Pinpoint the cell where the given text exists, returning its [x, y] midpoint coordinate. 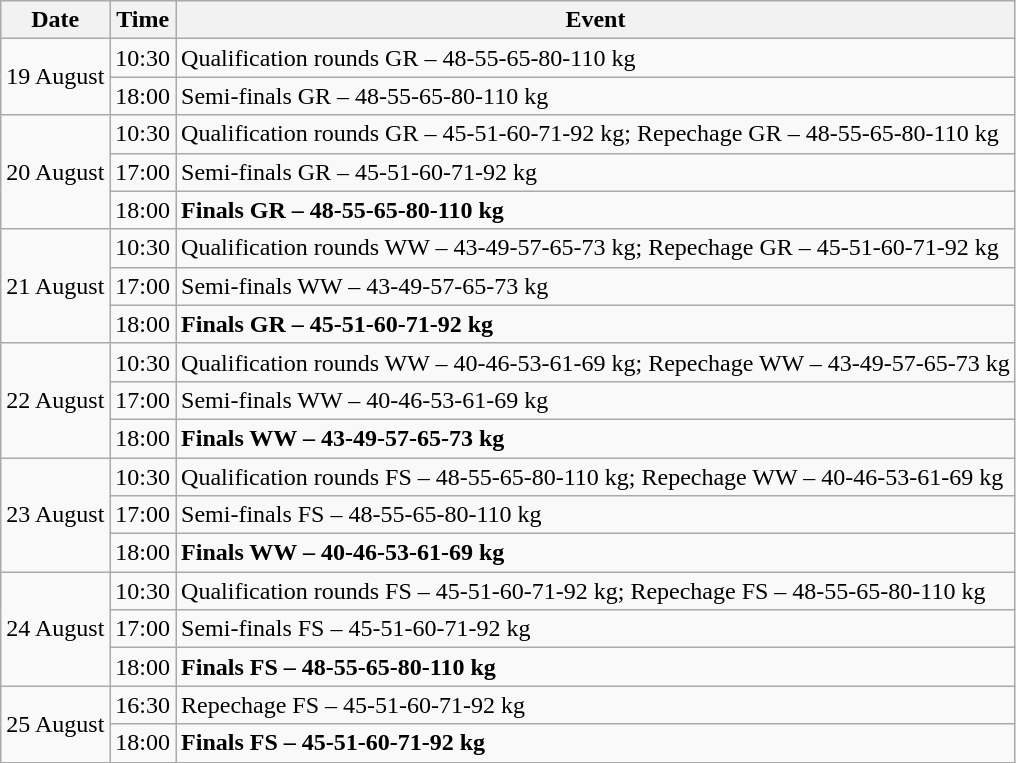
Finals FS – 48-55-65-80-110 kg [596, 667]
Semi-finals GR – 48-55-65-80-110 kg [596, 96]
Date [56, 20]
Semi-finals WW – 40-46-53-61-69 kg [596, 400]
Finals GR – 48-55-65-80-110 kg [596, 210]
16:30 [143, 705]
Qualification rounds FS – 45-51-60-71-92 kg; Repechage FS – 48-55-65-80-110 kg [596, 591]
19 August [56, 77]
Repechage FS – 45-51-60-71-92 kg [596, 705]
23 August [56, 515]
24 August [56, 629]
Finals WW – 43-49-57-65-73 kg [596, 438]
21 August [56, 286]
22 August [56, 400]
Finals GR – 45-51-60-71-92 kg [596, 324]
Qualification rounds FS – 48-55-65-80-110 kg; Repechage WW – 40-46-53-61-69 kg [596, 477]
Time [143, 20]
Event [596, 20]
Qualification rounds GR – 45-51-60-71-92 kg; Repechage GR – 48-55-65-80-110 kg [596, 134]
Semi-finals GR – 45-51-60-71-92 kg [596, 172]
Semi-finals FS – 48-55-65-80-110 kg [596, 515]
Finals FS – 45-51-60-71-92 kg [596, 743]
20 August [56, 172]
Semi-finals WW – 43-49-57-65-73 kg [596, 286]
25 August [56, 724]
Qualification rounds WW – 43-49-57-65-73 kg; Repechage GR – 45-51-60-71-92 kg [596, 248]
Qualification rounds WW – 40-46-53-61-69 kg; Repechage WW – 43-49-57-65-73 kg [596, 362]
Qualification rounds GR – 48-55-65-80-110 kg [596, 58]
Semi-finals FS – 45-51-60-71-92 kg [596, 629]
Finals WW – 40-46-53-61-69 kg [596, 553]
